Pinpoint the cell where the given text exists, returning its (x, y) midpoint coordinate. 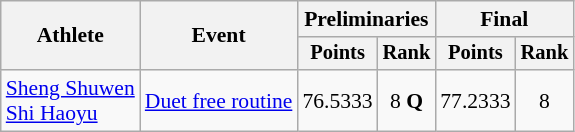
76.5333 (337, 100)
Duet free routine (219, 100)
8 (545, 100)
Athlete (70, 36)
Preliminaries (366, 19)
8 Q (407, 100)
77.2333 (475, 100)
Event (219, 36)
Final (504, 19)
Sheng ShuwenShi Haoyu (70, 100)
